Pinpoint the cell where the given text exists, returning its [X, Y] midpoint coordinate. 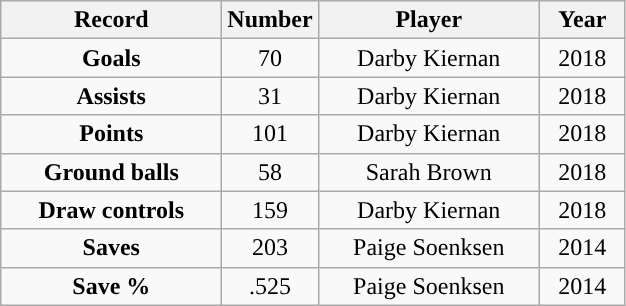
Draw controls [112, 210]
101 [270, 134]
Record [112, 20]
Saves [112, 248]
159 [270, 210]
Number [270, 20]
Player [428, 20]
203 [270, 248]
Points [112, 134]
58 [270, 172]
Ground balls [112, 172]
Assists [112, 96]
Year [582, 20]
Save % [112, 286]
31 [270, 96]
70 [270, 58]
Sarah Brown [428, 172]
.525 [270, 286]
Goals [112, 58]
